Search for the cell housing the specified text and yield its (X, Y) center coordinate. 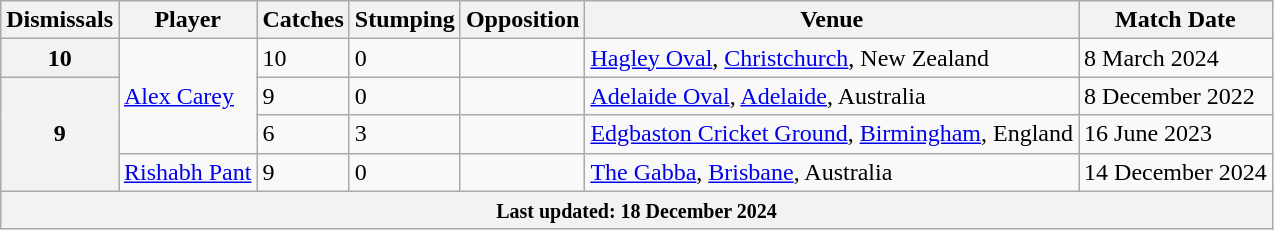
Opposition (522, 20)
Player (187, 20)
Alex Carey (187, 96)
3 (404, 134)
8 March 2024 (1176, 58)
Last updated: 18 December 2024 (636, 210)
16 June 2023 (1176, 134)
Rishabh Pant (187, 172)
6 (303, 134)
Match Date (1176, 20)
Adelaide Oval, Adelaide, Australia (832, 96)
Stumping (404, 20)
The Gabba, Brisbane, Australia (832, 172)
Dismissals (60, 20)
Edgbaston Cricket Ground, Birmingham, England (832, 134)
14 December 2024 (1176, 172)
Catches (303, 20)
Hagley Oval, Christchurch, New Zealand (832, 58)
Venue (832, 20)
8 December 2022 (1176, 96)
